Extract the (x, y) coordinate from the center of the cell holding the provided text.  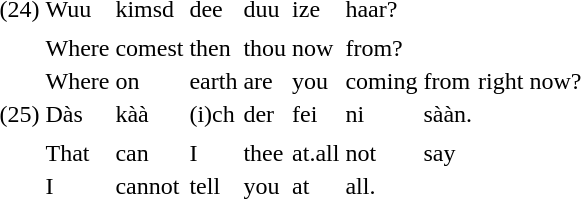
are (265, 81)
(i)ch (214, 114)
coming (382, 81)
sààn. (448, 114)
right (501, 81)
from (448, 81)
I (214, 153)
then (214, 48)
say (448, 153)
earth (214, 81)
fei (316, 114)
not (382, 153)
from? (382, 48)
thee (265, 153)
Dàs (78, 114)
thou (265, 48)
ni (382, 114)
now (316, 48)
you (316, 81)
der (265, 114)
can (150, 153)
on (150, 81)
at.all (316, 153)
comest (150, 48)
That (78, 153)
kàà (150, 114)
